Capture the cell that displays the provided text and extract its (x, y) central coordinate. 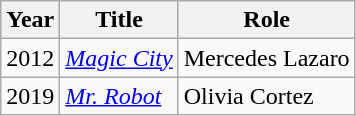
Magic City (119, 58)
Mr. Robot (119, 96)
Role (266, 20)
Year (30, 20)
2012 (30, 58)
Mercedes Lazaro (266, 58)
Olivia Cortez (266, 96)
Title (119, 20)
2019 (30, 96)
